Provide the (x, y) coordinate of the cell's center where the given text is located.  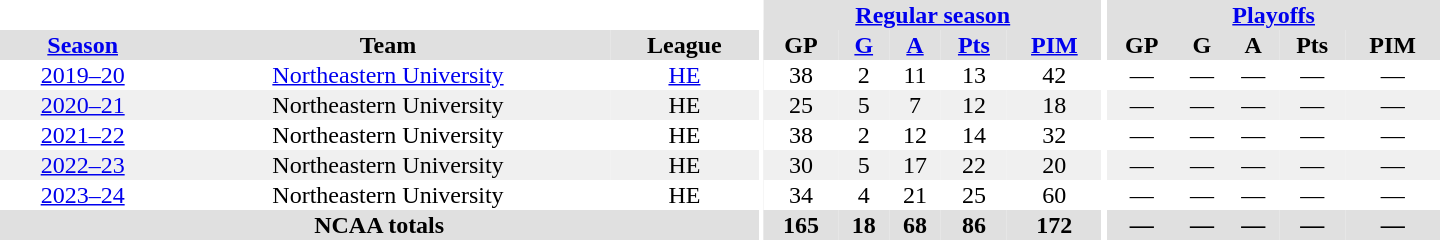
Team (388, 45)
21 (914, 195)
NCAA totals (379, 225)
172 (1054, 225)
42 (1054, 75)
14 (974, 135)
17 (914, 165)
11 (914, 75)
13 (974, 75)
Season (82, 45)
32 (1054, 135)
30 (801, 165)
2020–21 (82, 105)
68 (914, 225)
60 (1054, 195)
Regular season (933, 15)
22 (974, 165)
Playoffs (1274, 15)
2022–23 (82, 165)
2019–20 (82, 75)
2023–24 (82, 195)
165 (801, 225)
7 (914, 105)
20 (1054, 165)
34 (801, 195)
86 (974, 225)
League (685, 45)
2021–22 (82, 135)
4 (864, 195)
